Scan for the cell matching the given text and deliver its (X, Y) coordinate at center. 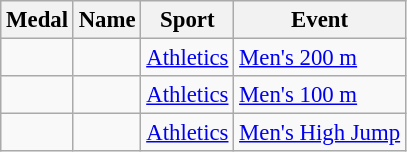
Men's High Jump (320, 133)
Name (107, 20)
Sport (188, 20)
Event (320, 20)
Medal (38, 20)
Men's 200 m (320, 58)
Men's 100 m (320, 95)
